Return the (X, Y) coordinate for the center point of the cell that contains the specified text.  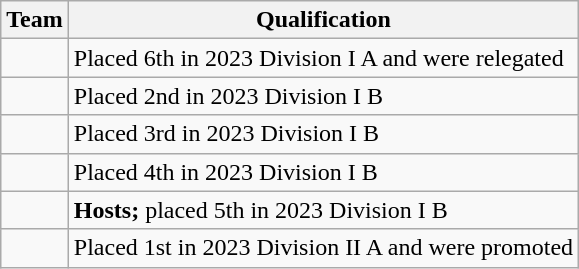
Placed 4th in 2023 Division I B (323, 172)
Hosts; placed 5th in 2023 Division I B (323, 210)
Placed 2nd in 2023 Division I B (323, 96)
Team (35, 20)
Qualification (323, 20)
Placed 6th in 2023 Division I A and were relegated (323, 58)
Placed 1st in 2023 Division II A and were promoted (323, 248)
Placed 3rd in 2023 Division I B (323, 134)
